Return the (X, Y) coordinate for the center point of the cell that contains the specified text.  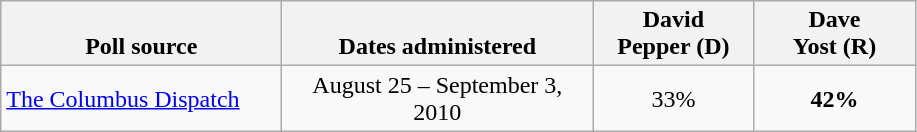
33% (674, 98)
DaveYost (R) (834, 34)
42% (834, 98)
Dates administered (438, 34)
Poll source (142, 34)
August 25 – September 3, 2010 (438, 98)
DavidPepper (D) (674, 34)
The Columbus Dispatch (142, 98)
